Pinpoint the cell where the given text exists, returning its [x, y] midpoint coordinate. 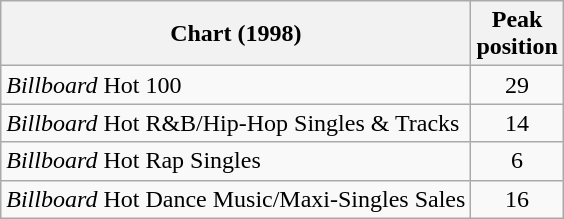
14 [517, 123]
16 [517, 199]
Billboard Hot Rap Singles [236, 161]
6 [517, 161]
Billboard Hot Dance Music/Maxi-Singles Sales [236, 199]
Peakposition [517, 34]
29 [517, 85]
Chart (1998) [236, 34]
Billboard Hot 100 [236, 85]
Billboard Hot R&B/Hip-Hop Singles & Tracks [236, 123]
